Pinpoint the cell where the given text exists, returning its [X, Y] midpoint coordinate. 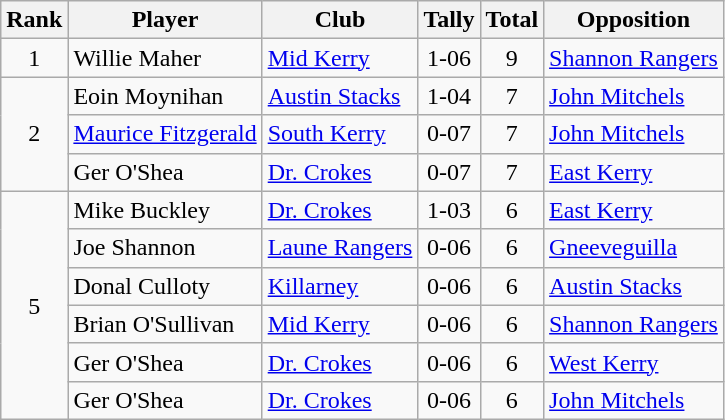
West Kerry [634, 362]
Tally [449, 20]
Eoin Moynihan [165, 96]
1 [34, 58]
Mike Buckley [165, 210]
Player [165, 20]
2 [34, 134]
Rank [34, 20]
Maurice Fitzgerald [165, 134]
9 [512, 58]
Club [340, 20]
Donal Culloty [165, 286]
Opposition [634, 20]
1-04 [449, 96]
Joe Shannon [165, 248]
South Kerry [340, 134]
Brian O'Sullivan [165, 324]
Total [512, 20]
Gneeveguilla [634, 248]
Willie Maher [165, 58]
Laune Rangers [340, 248]
Killarney [340, 286]
1-06 [449, 58]
1-03 [449, 210]
5 [34, 305]
